From the cell containing the given text, extract its center point as [x, y] coordinate. 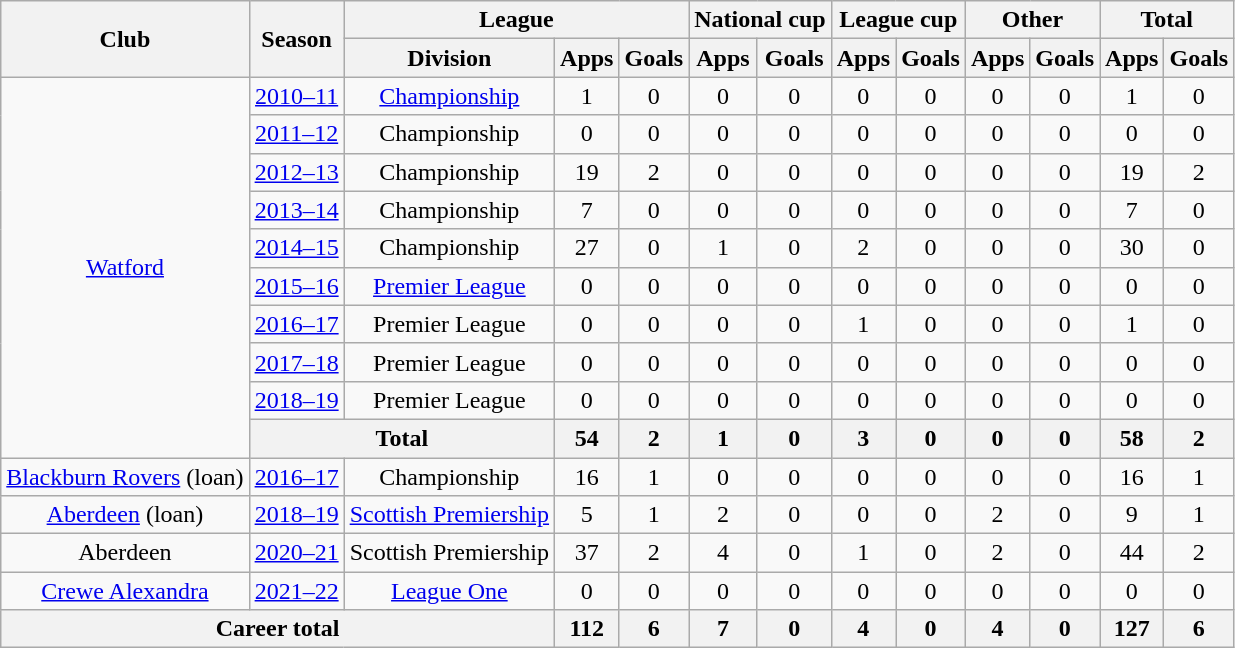
9 [1132, 515]
Blackburn Rovers (loan) [125, 477]
30 [1132, 248]
2015–16 [296, 286]
2011–12 [296, 134]
Aberdeen [125, 553]
National cup [760, 20]
League cup [898, 20]
Club [125, 39]
3 [863, 438]
Watford [125, 268]
2020–21 [296, 553]
37 [587, 553]
Career total [278, 629]
2012–13 [296, 172]
54 [587, 438]
League [516, 20]
127 [1132, 629]
Season [296, 39]
58 [1132, 438]
2021–22 [296, 591]
Division [449, 58]
112 [587, 629]
Aberdeen (loan) [125, 515]
2013–14 [296, 210]
2010–11 [296, 96]
27 [587, 248]
Other [1032, 20]
2014–15 [296, 248]
44 [1132, 553]
Crewe Alexandra [125, 591]
2017–18 [296, 362]
5 [587, 515]
League One [449, 591]
